Pinpoint the cell where the given text exists, returning its [X, Y] midpoint coordinate. 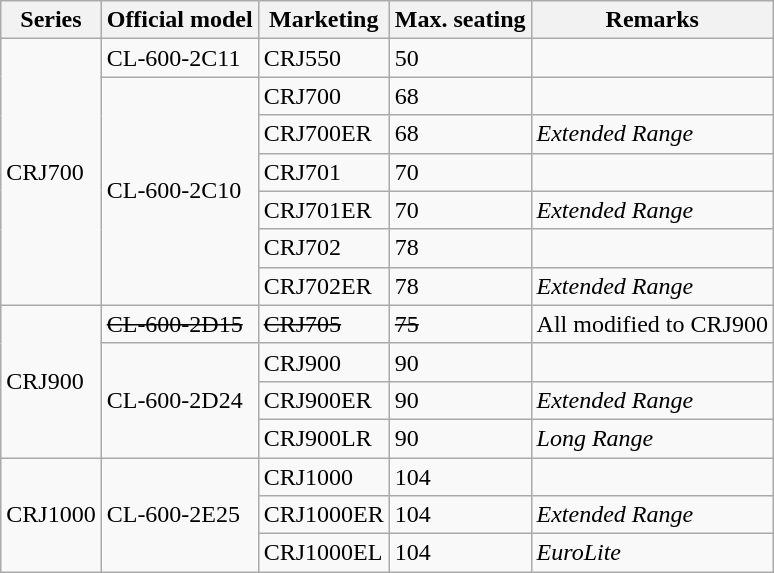
CRJ550 [324, 58]
CRJ705 [324, 324]
CRJ700ER [324, 134]
Series [51, 20]
Remarks [652, 20]
Marketing [324, 20]
CRJ1000ER [324, 515]
CRJ701ER [324, 210]
EuroLite [652, 553]
Max. seating [460, 20]
CL-600-2E25 [180, 515]
CL-600-2C11 [180, 58]
CRJ702 [324, 248]
CL-600-2D24 [180, 400]
CRJ900ER [324, 400]
Official model [180, 20]
CRJ1000EL [324, 553]
CRJ702ER [324, 286]
50 [460, 58]
CL-600-2C10 [180, 191]
Long Range [652, 438]
CRJ701 [324, 172]
CRJ900LR [324, 438]
75 [460, 324]
CL-600-2D15 [180, 324]
All modified to CRJ900 [652, 324]
